Pinpoint the cell where the given text exists, returning its [x, y] midpoint coordinate. 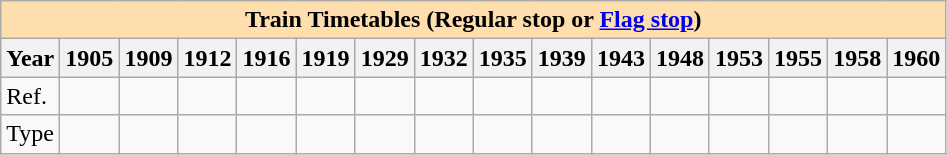
1912 [208, 58]
1929 [384, 58]
1905 [90, 58]
Year [30, 58]
1939 [562, 58]
Ref. [30, 96]
Type [30, 134]
1943 [620, 58]
1916 [266, 58]
1919 [326, 58]
1955 [798, 58]
1932 [444, 58]
1909 [148, 58]
1958 [858, 58]
1935 [502, 58]
1960 [916, 58]
1948 [680, 58]
1953 [738, 58]
Train Timetables (Regular stop or Flag stop) [474, 20]
